Locate the cell with the specified text and output its (x, y) center coordinate. 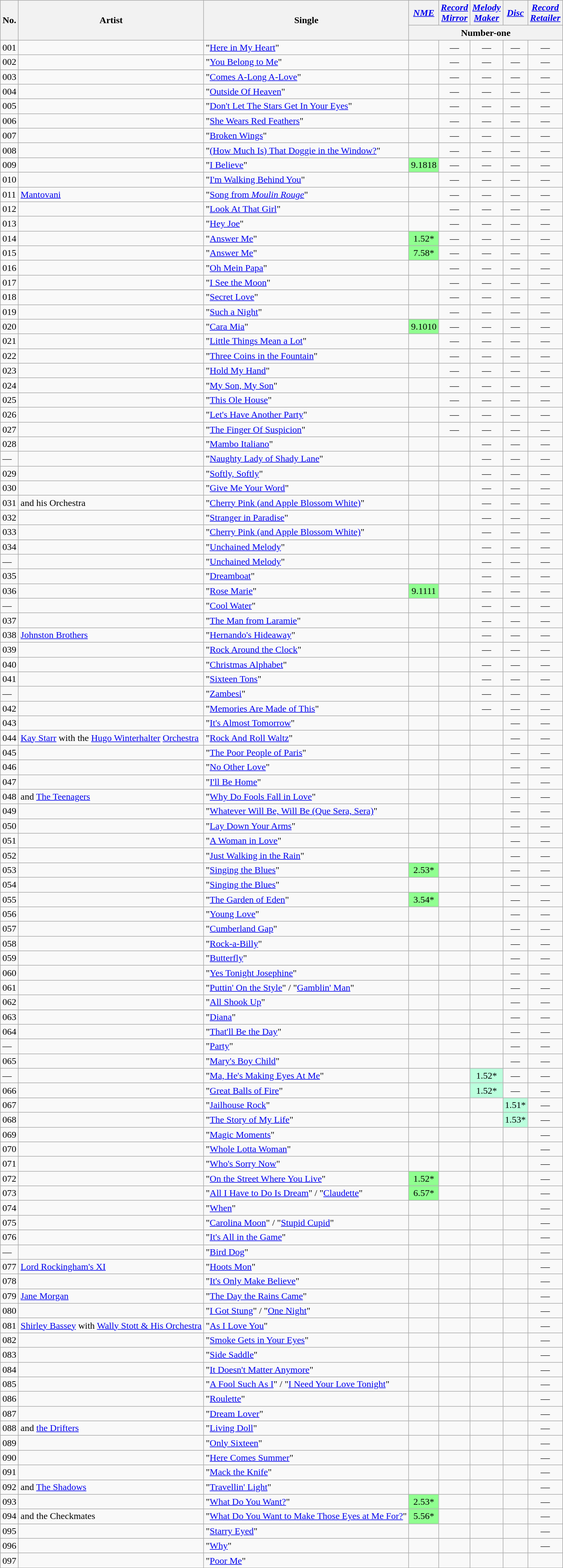
029 (9, 474)
030 (9, 488)
028 (9, 444)
"Magic Moments" (307, 1134)
"Comes A-Long A-Love" (307, 77)
067 (9, 1105)
"Puttin' On the Style" / "Gamblin' Man" (307, 988)
"Three Coins in the Fountain" (307, 356)
049 (9, 811)
096 (9, 1546)
"Great Balls of Fire" (307, 1090)
5.56* (424, 1516)
087 (9, 1414)
"Carolina Moon" / "Stupid Cupid" (307, 1223)
027 (9, 430)
095 (9, 1531)
1.53* (515, 1120)
Jane Morgan (111, 1296)
"I'll Be Home" (307, 782)
082 (9, 1340)
019 (9, 312)
"Just Walking in the Rain" (307, 855)
"Dreamboat" (307, 576)
020 (9, 326)
054 (9, 885)
039 (9, 650)
066 (9, 1090)
"Cumberland Gap" (307, 929)
033 (9, 532)
083 (9, 1355)
012 (9, 209)
"It's Only Make Believe" (307, 1281)
"Side Saddle" (307, 1355)
037 (9, 620)
7.58* (424, 253)
023 (9, 370)
"Oh Mein Papa" (307, 268)
Single (307, 20)
007 (9, 135)
"On the Street Where You Live" (307, 1179)
"Mary's Boy Child" (307, 1061)
089 (9, 1443)
021 (9, 341)
062 (9, 1002)
086 (9, 1399)
006 (9, 121)
"I Believe" (307, 165)
010 (9, 179)
048 (9, 797)
063 (9, 1017)
"Naughty Lady of Shady Lane" (307, 459)
077 (9, 1267)
"Dream Lover" (307, 1414)
3.54* (424, 900)
"Party" (307, 1046)
9.1818 (424, 165)
Mantovani (111, 194)
046 (9, 767)
040 (9, 664)
064 (9, 1032)
"It Doesn't Matter Anymore" (307, 1370)
072 (9, 1179)
"Secret Love" (307, 297)
"Roulette" (307, 1399)
"Why Do Fools Fall in Love" (307, 797)
"The Day the Rains Came" (307, 1296)
015 (9, 253)
"Mambo Italiano" (307, 444)
"Travellin' Light" (307, 1487)
070 (9, 1149)
074 (9, 1208)
084 (9, 1370)
042 (9, 709)
031 (9, 503)
"Poor Me" (307, 1560)
and his Orchestra (111, 503)
080 (9, 1311)
"Outside Of Heaven" (307, 91)
"This Ole House" (307, 400)
097 (9, 1560)
9.1111 (424, 591)
076 (9, 1237)
073 (9, 1193)
"Zambesi" (307, 694)
"Memories Are Made of This" (307, 709)
Lord Rockingham's XI (111, 1267)
Artist (111, 20)
059 (9, 958)
"Whole Lotta Woman" (307, 1149)
058 (9, 944)
"My Son, My Son" (307, 385)
"Here in My Heart" (307, 47)
"Here Comes Summer" (307, 1458)
"Whatever Will Be, Will Be (Que Sera, Sera)" (307, 811)
"I'm Walking Behind You" (307, 179)
Shirley Bassey with Wally Stott & His Orchestra (111, 1325)
060 (9, 973)
026 (9, 414)
036 (9, 591)
"No Other Love" (307, 767)
"Why" (307, 1546)
"Only Sixteen" (307, 1443)
008 (9, 150)
085 (9, 1384)
"Starry Eyed" (307, 1531)
"Softly, Softly" (307, 474)
6.57* (424, 1193)
Number-one (486, 33)
"Yes Tonight Josephine" (307, 973)
"Rock-a-Billy" (307, 944)
"Bird Dog" (307, 1252)
"Broken Wings" (307, 135)
"Smoke Gets in Your Eyes" (307, 1340)
RecordMirror (454, 13)
"Sixteen Tons" (307, 679)
"Give Me Your Word" (307, 488)
"Living Doll" (307, 1428)
NME (424, 13)
018 (9, 297)
069 (9, 1134)
"When" (307, 1208)
No. (9, 20)
Johnston Brothers (111, 635)
003 (9, 77)
094 (9, 1516)
"What Do You Want to Make Those Eyes at Me For?" (307, 1516)
"All I Have to Do Is Dream" / "Claudette" (307, 1193)
RecordRetailer (545, 13)
"It's Almost Tomorrow" (307, 723)
009 (9, 165)
"A Fool Such As I" / "I Need Your Love Tonight" (307, 1384)
and the Drifters (111, 1428)
011 (9, 194)
"Rock And Roll Waltz" (307, 738)
"Ma, He's Making Eyes At Me" (307, 1076)
"Young Love" (307, 914)
038 (9, 635)
053 (9, 870)
MelodyMaker (487, 13)
047 (9, 782)
"Hernando's Hideaway" (307, 635)
"Rose Marie" (307, 591)
075 (9, 1223)
and the Checkmates (111, 1516)
"It's All in the Game" (307, 1237)
041 (9, 679)
"Let's Have Another Party" (307, 414)
"A Woman in Love" (307, 841)
079 (9, 1296)
092 (9, 1487)
and The Teenagers (111, 797)
"Such a Night" (307, 312)
004 (9, 91)
016 (9, 268)
"Song from Moulin Rouge" (307, 194)
001 (9, 47)
090 (9, 1458)
045 (9, 753)
044 (9, 738)
"She Wears Red Feathers" (307, 121)
025 (9, 400)
091 (9, 1472)
Disc (515, 13)
014 (9, 238)
024 (9, 385)
051 (9, 841)
002 (9, 62)
and The Shadows (111, 1487)
"That'll Be the Day" (307, 1032)
"Rock Around the Clock" (307, 650)
"What Do You Want?" (307, 1502)
013 (9, 224)
056 (9, 914)
081 (9, 1325)
Kay Starr with the Hugo Winterhalter Orchestra (111, 738)
"Cara Mia" (307, 326)
"Hold My Hand" (307, 370)
"As I Love You" (307, 1325)
"Little Things Mean a Lot" (307, 341)
050 (9, 826)
"Christmas Alphabet" (307, 664)
065 (9, 1061)
068 (9, 1120)
035 (9, 576)
"Mack the Knife" (307, 1472)
"The Garden of Eden" (307, 900)
"You Belong to Me" (307, 62)
"Who's Sorry Now" (307, 1164)
"Cool Water" (307, 606)
"The Story of My Life" (307, 1120)
043 (9, 723)
057 (9, 929)
052 (9, 855)
005 (9, 106)
032 (9, 518)
"The Finger Of Suspicion" (307, 430)
"Stranger in Paradise" (307, 518)
"The Poor People of Paris" (307, 753)
"All Shook Up" (307, 1002)
"Hoots Mon" (307, 1267)
"Hey Joe" (307, 224)
"(How Much Is) That Doggie in the Window?" (307, 150)
"The Man from Laramie" (307, 620)
"Don't Let The Stars Get In Your Eyes" (307, 106)
055 (9, 900)
078 (9, 1281)
"I See the Moon" (307, 282)
017 (9, 282)
"Jailhouse Rock" (307, 1105)
034 (9, 547)
"Butterfly" (307, 958)
"Lay Down Your Arms" (307, 826)
061 (9, 988)
093 (9, 1502)
088 (9, 1428)
9.1010 (424, 326)
"Diana" (307, 1017)
071 (9, 1164)
"Look At That Girl" (307, 209)
022 (9, 356)
1.51* (515, 1105)
"I Got Stung" / "One Night" (307, 1311)
